Determine the [x, y] coordinate at the center of the cell enclosing the given text.  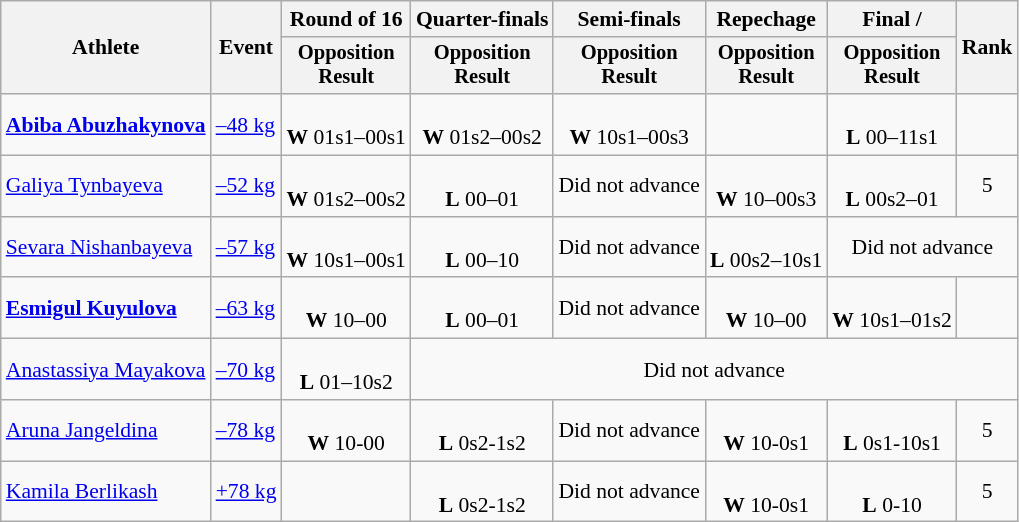
–63 kg [246, 308]
Quarter-finals [482, 19]
–52 kg [246, 186]
–57 kg [246, 248]
L 00s2–01 [892, 186]
Semi-finals [629, 19]
W 10–00s3 [766, 186]
Round of 16 [346, 19]
Repechage [766, 19]
Sevara Nishanbayeva [106, 248]
Kamila Berlikash [106, 492]
Final / [892, 19]
Event [246, 48]
W 10-00 [346, 430]
Galiya Tynbayeva [106, 186]
+78 kg [246, 492]
L 00–11s1 [892, 124]
–48 kg [246, 124]
L 00s2–10s1 [766, 248]
–78 kg [246, 430]
Abiba Abuzhakynova [106, 124]
L 00–10 [482, 248]
Anastassiya Mayakova [106, 370]
L 01–10s2 [346, 370]
W 10s1–00s3 [629, 124]
Esmigul Kuyulova [106, 308]
W 10s1–01s2 [892, 308]
Athlete [106, 48]
W 01s1–00s1 [346, 124]
Aruna Jangeldina [106, 430]
L 0s1-10s1 [892, 430]
L 0-10 [892, 492]
Rank [988, 48]
–70 kg [246, 370]
W 10s1–00s1 [346, 248]
